Identify which cell holds the provided text, then report its [X, Y] central coordinate. 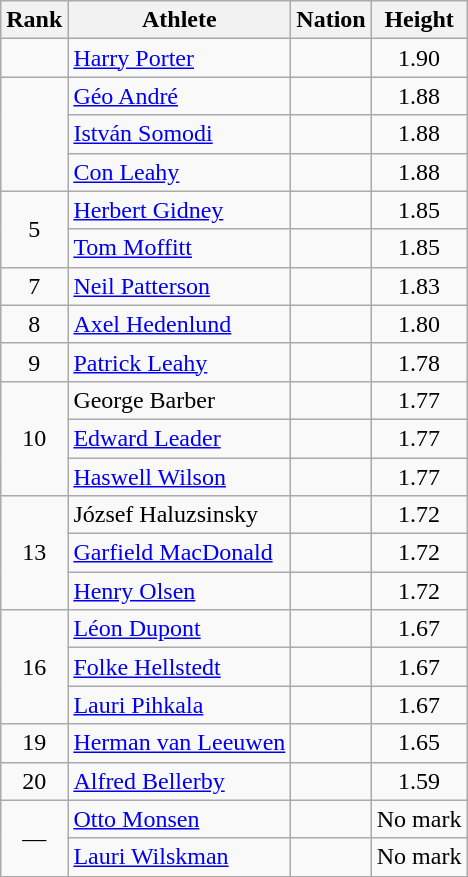
Folke Hellstedt [180, 667]
1.59 [419, 781]
8 [34, 324]
Lauri Wilskman [180, 857]
1.78 [419, 362]
Lauri Pihkala [180, 705]
1.80 [419, 324]
10 [34, 438]
Alfred Bellerby [180, 781]
Tom Moffitt [180, 248]
Otto Monsen [180, 819]
20 [34, 781]
Rank [34, 20]
Con Leahy [180, 172]
József Haluzsinsky [180, 515]
1.83 [419, 286]
Harry Porter [180, 58]
Géo André [180, 96]
Haswell Wilson [180, 477]
Léon Dupont [180, 629]
István Somodi [180, 134]
16 [34, 667]
Herman van Leeuwen [180, 743]
George Barber [180, 400]
Patrick Leahy [180, 362]
Herbert Gidney [180, 210]
Neil Patterson [180, 286]
Edward Leader [180, 438]
Athlete [180, 20]
Nation [331, 20]
Axel Hedenlund [180, 324]
Garfield MacDonald [180, 553]
13 [34, 553]
19 [34, 743]
5 [34, 229]
— [34, 838]
1.65 [419, 743]
9 [34, 362]
Henry Olsen [180, 591]
7 [34, 286]
1.90 [419, 58]
Height [419, 20]
